Determine the (X, Y) coordinate at the center of the cell enclosing the given text.  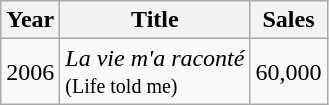
Year (30, 20)
Title (155, 20)
60,000 (288, 72)
2006 (30, 72)
La vie m'a raconté(Life told me) (155, 72)
Sales (288, 20)
